Locate the cell with the specified text and output its (x, y) center coordinate. 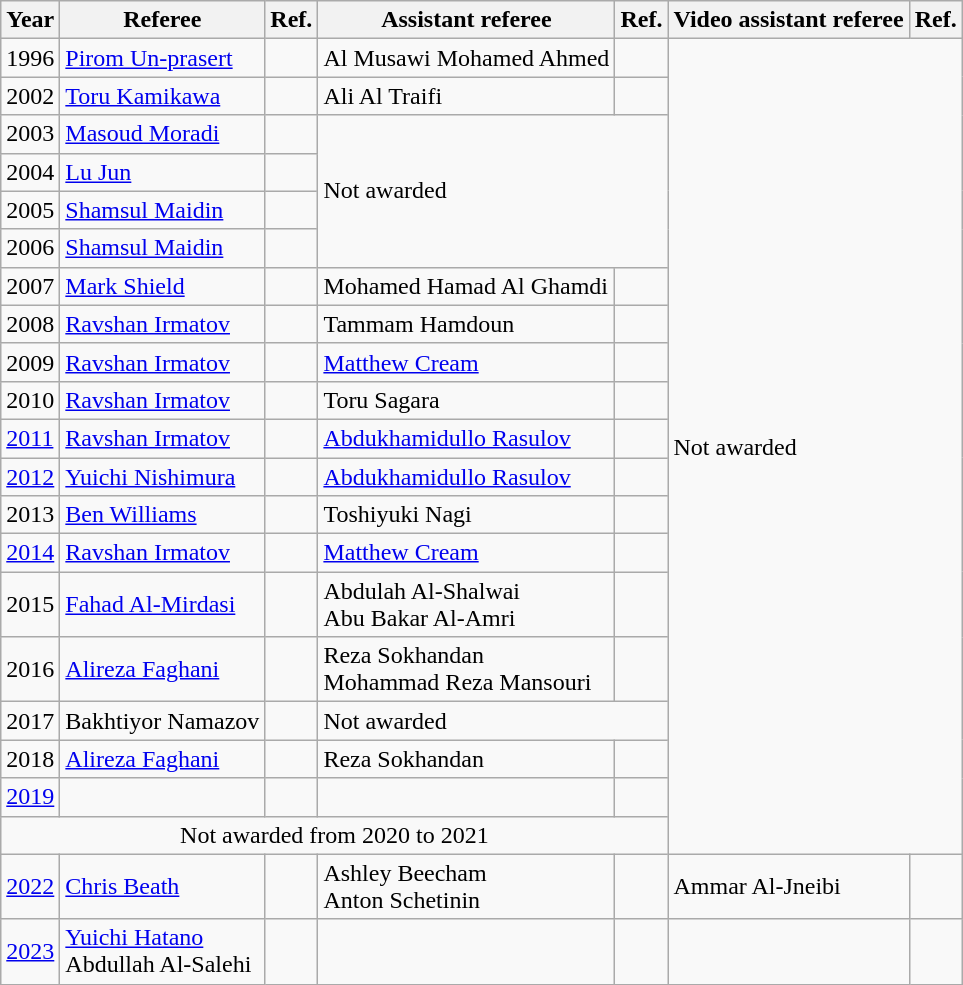
2006 (30, 248)
Assistant referee (466, 20)
Not awarded from 2020 to 2021 (334, 835)
Yuichi Hatano Abdullah Al-Salehi (162, 952)
Toshiyuki Nagi (466, 515)
2018 (30, 759)
Mark Shield (162, 286)
Ali Al Traifi (466, 96)
2019 (30, 797)
2017 (30, 721)
Ammar Al-Jneibi (788, 886)
Yuichi Nishimura (162, 477)
Pirom Un-prasert (162, 58)
2016 (30, 670)
2007 (30, 286)
2013 (30, 515)
Reza Sokhandan (466, 759)
Referee (162, 20)
Video assistant referee (788, 20)
2009 (30, 362)
2015 (30, 604)
2010 (30, 400)
Abdulah Al-Shalwai Abu Bakar Al-Amri (466, 604)
Toru Kamikawa (162, 96)
Ashley Beecham Anton Schetinin (466, 886)
Bakhtiyor Namazov (162, 721)
Tammam Hamdoun (466, 324)
Masoud Moradi (162, 134)
2022 (30, 886)
2012 (30, 477)
2011 (30, 438)
Reza Sokhandan Mohammad Reza Mansouri (466, 670)
Al Musawi Mohamed Ahmed (466, 58)
1996 (30, 58)
2003 (30, 134)
Lu Jun (162, 172)
2014 (30, 553)
Fahad Al-Mirdasi (162, 604)
2002 (30, 96)
Toru Sagara (466, 400)
2008 (30, 324)
2004 (30, 172)
Chris Beath (162, 886)
2005 (30, 210)
Ben Williams (162, 515)
Mohamed Hamad Al Ghamdi (466, 286)
Year (30, 20)
2023 (30, 952)
